Find where the given text appears and provide that cell's center as (X, Y) coordinate. 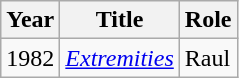
Raul (208, 58)
Role (208, 20)
1982 (30, 58)
Year (30, 20)
Extremities (120, 58)
Title (120, 20)
